Extract the (X, Y) coordinate from the center of the cell holding the provided text.  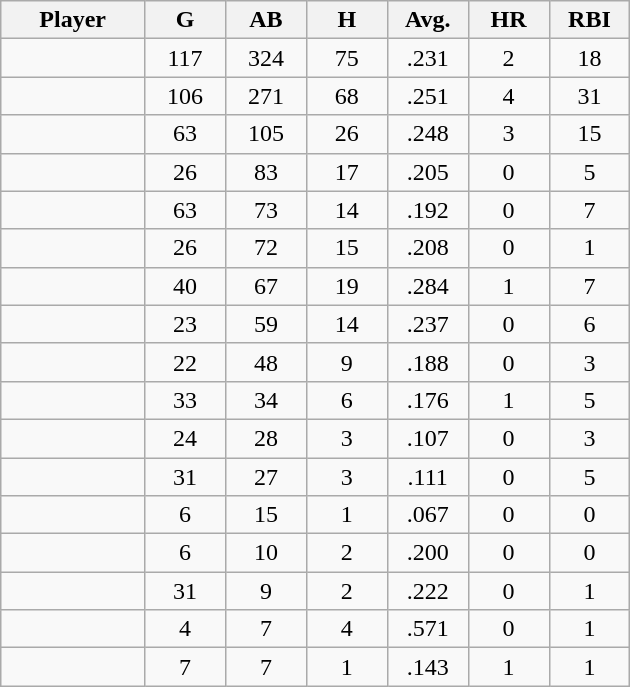
83 (266, 172)
73 (266, 210)
18 (590, 58)
105 (266, 134)
.107 (428, 438)
.192 (428, 210)
59 (266, 324)
22 (186, 362)
324 (266, 58)
75 (346, 58)
.067 (428, 515)
27 (266, 477)
24 (186, 438)
RBI (590, 20)
.231 (428, 58)
271 (266, 96)
.188 (428, 362)
33 (186, 400)
G (186, 20)
68 (346, 96)
10 (266, 553)
.143 (428, 667)
.571 (428, 629)
H (346, 20)
.222 (428, 591)
34 (266, 400)
48 (266, 362)
.284 (428, 286)
72 (266, 248)
.237 (428, 324)
117 (186, 58)
28 (266, 438)
.111 (428, 477)
19 (346, 286)
106 (186, 96)
.200 (428, 553)
.208 (428, 248)
AB (266, 20)
67 (266, 286)
40 (186, 286)
Player (73, 20)
HR (508, 20)
.205 (428, 172)
23 (186, 324)
.176 (428, 400)
17 (346, 172)
.251 (428, 96)
Avg. (428, 20)
.248 (428, 134)
